Locate the cell with the specified text and output its (x, y) center coordinate. 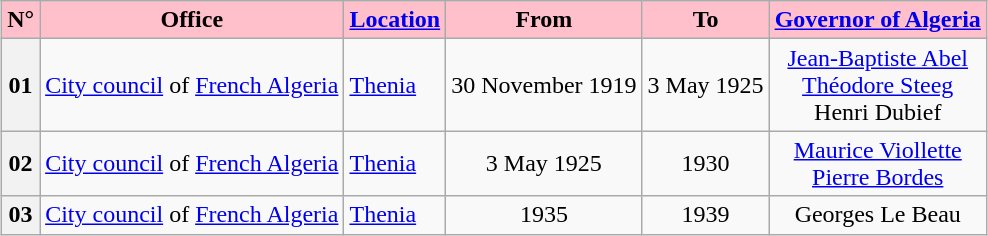
01 (21, 85)
Governor of Algeria (878, 20)
To (706, 20)
1930 (706, 164)
02 (21, 164)
1939 (706, 215)
30 November 1919 (544, 85)
Maurice ViollettePierre Bordes (878, 164)
Office (192, 20)
Location (395, 20)
From (544, 20)
1935 (544, 215)
Georges Le Beau (878, 215)
03 (21, 215)
N° (21, 20)
Jean-Baptiste AbelThéodore SteegHenri Dubief (878, 85)
